Provide the (X, Y) coordinate of the cell's center where the given text is located.  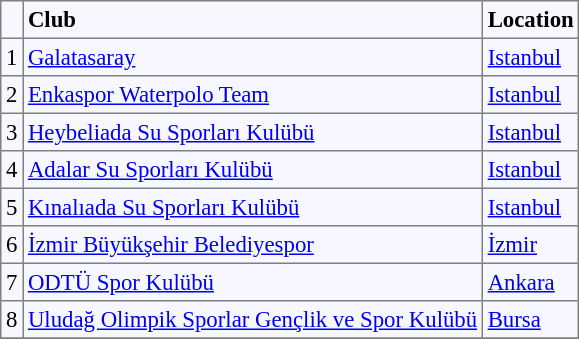
2 (12, 95)
Uludağ Olimpik Sporlar Gençlik ve Spor Kulübü (253, 320)
5 (12, 207)
Adalar Su Sporları Kulübü (253, 170)
İzmir Büyükşehir Belediyespor (253, 245)
8 (12, 320)
ODTÜ Spor Kulübü (253, 282)
Ankara (530, 282)
Bursa (530, 320)
3 (12, 132)
Enkaspor Waterpolo Team (253, 95)
Club (253, 20)
1 (12, 57)
Location (530, 20)
İzmir (530, 245)
Heybeliada Su Sporları Kulübü (253, 132)
Kınalıada Su Sporları Kulübü (253, 207)
7 (12, 282)
4 (12, 170)
6 (12, 245)
Galatasaray (253, 57)
